Locate the cell with the specified text and output its (x, y) center coordinate. 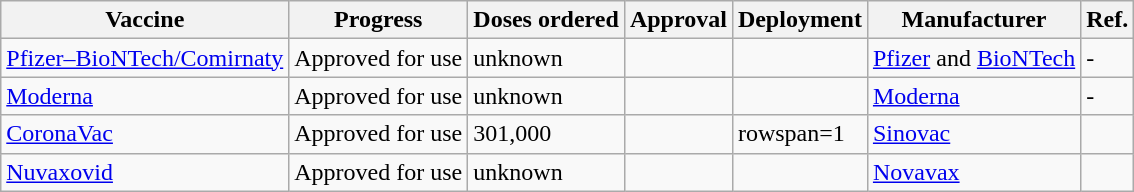
rowspan=1 (800, 134)
Vaccine (145, 20)
CoronaVac (145, 134)
Ref. (1108, 20)
Nuvaxovid (145, 172)
Manufacturer (974, 20)
Approval (678, 20)
Novavax (974, 172)
Progress (378, 20)
Pfizer and BioNTech (974, 58)
Deployment (800, 20)
301,000 (546, 134)
Pfizer–BioNTech/Comirnaty (145, 58)
Sinovac (974, 134)
Doses ordered (546, 20)
